Detect which cell encompasses the target text, then output its (X, Y) center coordinate. 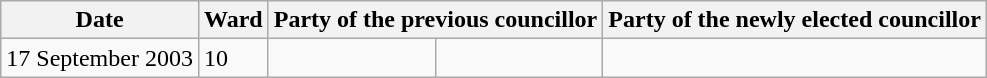
Party of the newly elected councillor (795, 20)
Ward (233, 20)
17 September 2003 (100, 58)
Party of the previous councillor (436, 20)
10 (233, 58)
Date (100, 20)
